For the text-containing cell, return its midpoint in [X, Y] coordinate format. 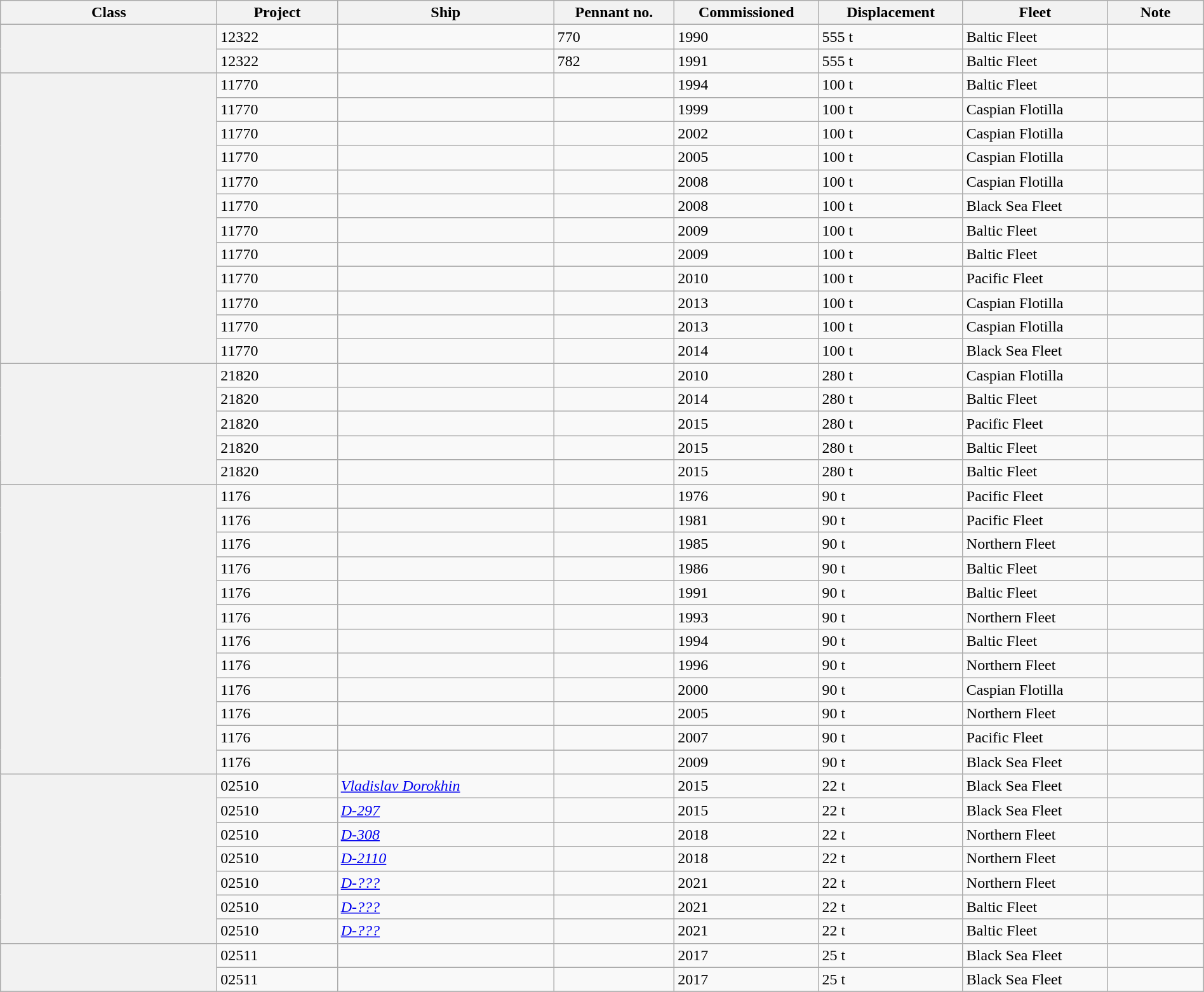
1985 [747, 544]
1990 [747, 37]
1986 [747, 568]
1996 [747, 665]
Project [277, 13]
1976 [747, 496]
1993 [747, 617]
770 [613, 37]
Note [1156, 13]
Pennant no. [613, 13]
1981 [747, 520]
D-2110 [446, 859]
1999 [747, 109]
2007 [747, 738]
2002 [747, 133]
Commissioned [747, 13]
D-308 [446, 834]
Displacement [890, 13]
Fleet [1035, 13]
Class [109, 13]
782 [613, 61]
2000 [747, 689]
D-297 [446, 810]
Vladislav Dorokhin [446, 786]
Ship [446, 13]
